Search for the cell housing the specified text and yield its (X, Y) center coordinate. 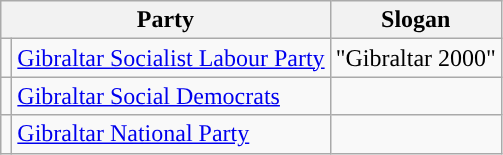
"Gibraltar 2000" (416, 58)
Slogan (416, 20)
Gibraltar Socialist Labour Party (171, 58)
Party (166, 20)
Gibraltar Social Democrats (171, 96)
Gibraltar National Party (171, 134)
